Extract the [X, Y] coordinate from the center of the cell holding the provided text.  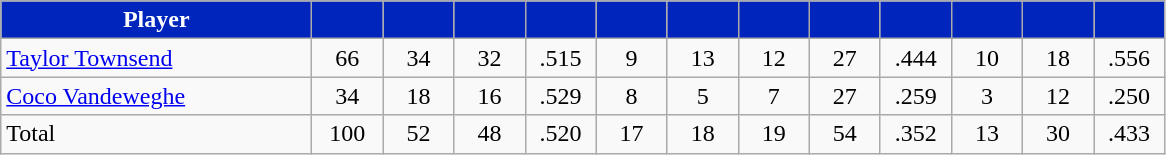
5 [702, 96]
.520 [560, 134]
.250 [1130, 96]
Total [156, 134]
.433 [1130, 134]
8 [632, 96]
.515 [560, 58]
Coco Vandeweghe [156, 96]
52 [418, 134]
3 [986, 96]
.352 [916, 134]
32 [490, 58]
.259 [916, 96]
9 [632, 58]
100 [348, 134]
16 [490, 96]
.556 [1130, 58]
66 [348, 58]
.444 [916, 58]
17 [632, 134]
7 [774, 96]
30 [1058, 134]
54 [844, 134]
Player [156, 20]
Taylor Townsend [156, 58]
10 [986, 58]
48 [490, 134]
19 [774, 134]
.529 [560, 96]
